Return the (X, Y) coordinate for the center point of the cell that contains the specified text.  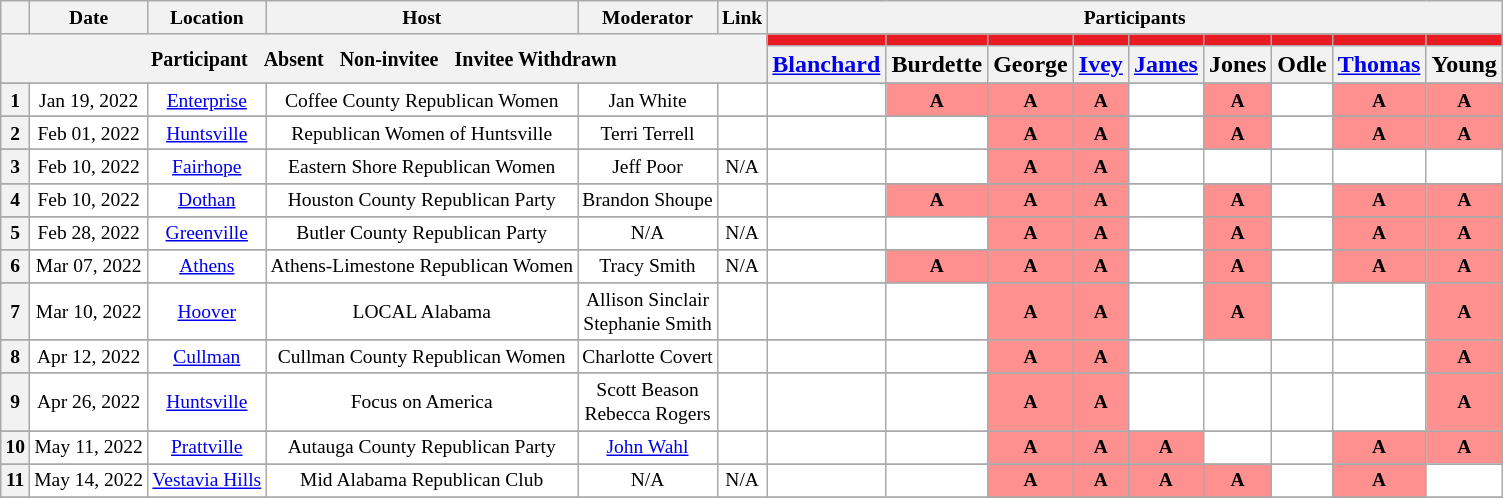
Athens (207, 266)
Coffee County Republican Women (422, 100)
11 (16, 480)
4 (16, 200)
May 11, 2022 (89, 448)
Terri Terrell (648, 132)
2 (16, 132)
Scott BeasonRebecca Rogers (648, 402)
Odle (1302, 64)
7 (16, 312)
Tracy Smith (648, 266)
6 (16, 266)
Houston County Republican Party (422, 200)
Republican Women of Huntsville (422, 132)
5 (16, 232)
Moderator (648, 18)
Jones (1237, 64)
Autauga County Republican Party (422, 448)
George (1031, 64)
Jan White (648, 100)
Link (742, 18)
John Wahl (648, 448)
Eastern Shore Republican Women (422, 166)
Location (207, 18)
Dothan (207, 200)
Blanchard (826, 64)
10 (16, 448)
James (1166, 64)
Host (422, 18)
Young (1464, 64)
Mid Alabama Republican Club (422, 480)
3 (16, 166)
Allison SinclairStephanie Smith (648, 312)
LOCAL Alabama (422, 312)
Cullman (207, 356)
Mar 10, 2022 (89, 312)
Vestavia Hills (207, 480)
Focus on America (422, 402)
Ivey (1100, 64)
Hoover (207, 312)
Enterprise (207, 100)
Butler County Republican Party (422, 232)
Apr 12, 2022 (89, 356)
Jan 19, 2022 (89, 100)
Feb 01, 2022 (89, 132)
Jeff Poor (648, 166)
Mar 07, 2022 (89, 266)
Participant Absent Non-invitee Invitee Withdrawn (384, 58)
Cullman County Republican Women (422, 356)
8 (16, 356)
Charlotte Covert (648, 356)
Athens-Limestone Republican Women (422, 266)
Brandon Shoupe (648, 200)
Apr 26, 2022 (89, 402)
9 (16, 402)
Greenville (207, 232)
Thomas (1379, 64)
Fairhope (207, 166)
Burdette (937, 64)
Feb 28, 2022 (89, 232)
Date (89, 18)
Participants (1135, 18)
May 14, 2022 (89, 480)
Prattville (207, 448)
1 (16, 100)
